Identify which cell holds the provided text, then report its (x, y) central coordinate. 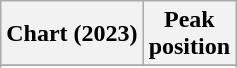
Peakposition (189, 34)
Chart (2023) (72, 34)
